From the cell containing the given text, extract its center point as (x, y) coordinate. 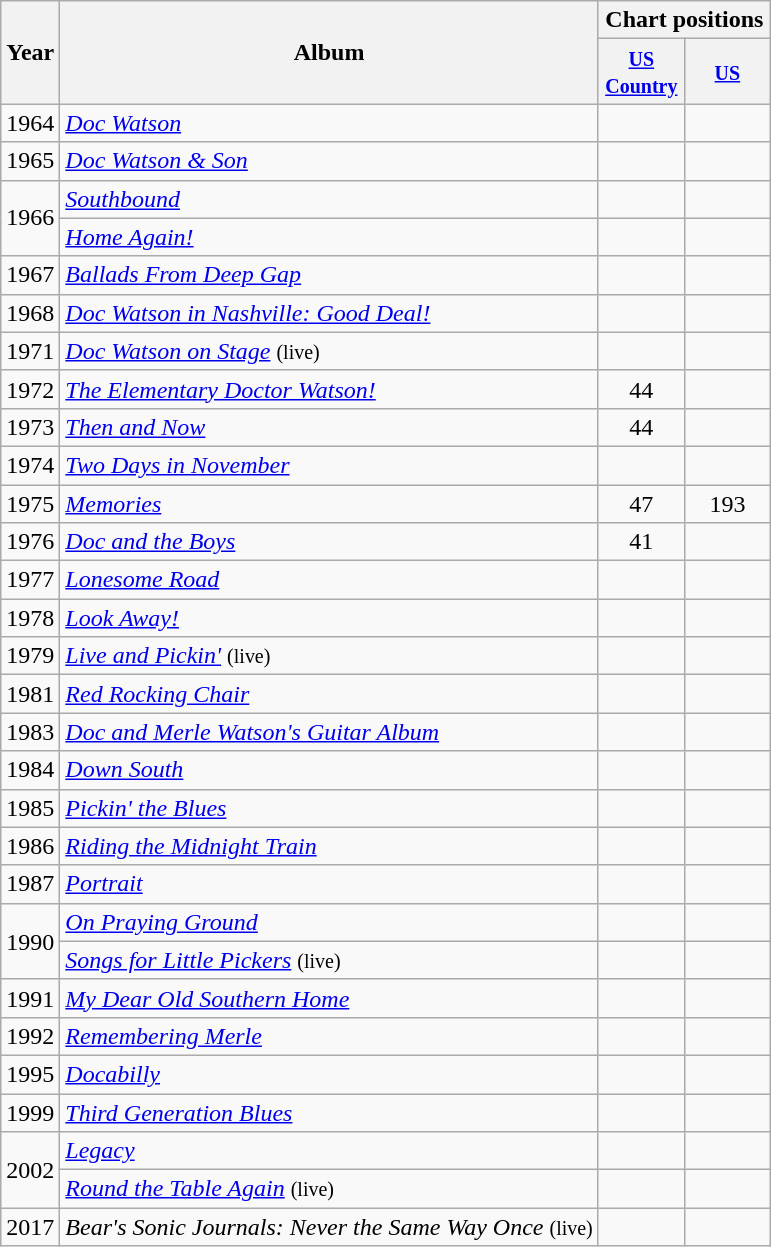
Doc Watson on Stage (live) (329, 351)
Southbound (329, 199)
Doc Watson in Nashville: Good Deal! (329, 313)
The Elementary Doctor Watson! (329, 389)
1983 (30, 732)
1964 (30, 123)
47 (641, 503)
Ballads From Deep Gap (329, 275)
Songs for Little Pickers (live) (329, 960)
1965 (30, 161)
Lonesome Road (329, 580)
US (727, 72)
1973 (30, 427)
Portrait (329, 884)
1976 (30, 542)
Doc Watson (329, 123)
On Praying Ground (329, 922)
1984 (30, 770)
1972 (30, 389)
Album (329, 52)
Down South (329, 770)
1981 (30, 694)
Home Again! (329, 237)
Memories (329, 503)
1990 (30, 941)
My Dear Old Southern Home (329, 998)
1999 (30, 1113)
Remembering Merle (329, 1036)
1987 (30, 884)
1985 (30, 808)
Look Away! (329, 618)
Year (30, 52)
Two Days in November (329, 465)
1975 (30, 503)
Doc Watson & Son (329, 161)
Pickin' the Blues (329, 808)
Legacy (329, 1151)
1971 (30, 351)
2002 (30, 1170)
41 (641, 542)
Doc and the Boys (329, 542)
Bear's Sonic Journals: Never the Same Way Once (live) (329, 1227)
1979 (30, 656)
Riding the Midnight Train (329, 846)
Docabilly (329, 1074)
2017 (30, 1227)
Doc and Merle Watson's Guitar Album (329, 732)
Chart positions (684, 20)
1986 (30, 846)
US Country (641, 72)
Round the Table Again (live) (329, 1189)
1978 (30, 618)
1968 (30, 313)
Red Rocking Chair (329, 694)
1966 (30, 218)
1977 (30, 580)
Third Generation Blues (329, 1113)
Live and Pickin' (live) (329, 656)
1995 (30, 1074)
1991 (30, 998)
Then and Now (329, 427)
1967 (30, 275)
193 (727, 503)
1974 (30, 465)
1992 (30, 1036)
